Find where the given text appears and provide that cell's center as [X, Y] coordinate. 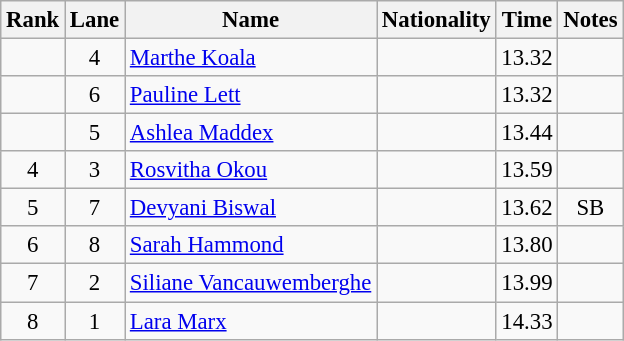
14.33 [527, 321]
Rosvitha Okou [251, 170]
Rank [33, 20]
Lara Marx [251, 321]
Time [527, 20]
SB [590, 208]
Notes [590, 20]
Siliane Vancauwemberghe [251, 283]
Marthe Koala [251, 58]
13.99 [527, 283]
13.62 [527, 208]
3 [95, 170]
Devyani Biswal [251, 208]
13.80 [527, 245]
13.44 [527, 133]
Name [251, 20]
Pauline Lett [251, 95]
1 [95, 321]
Lane [95, 20]
2 [95, 283]
Ashlea Maddex [251, 133]
13.59 [527, 170]
Nationality [436, 20]
Sarah Hammond [251, 245]
